Scan for the cell matching the given text and deliver its (X, Y) coordinate at center. 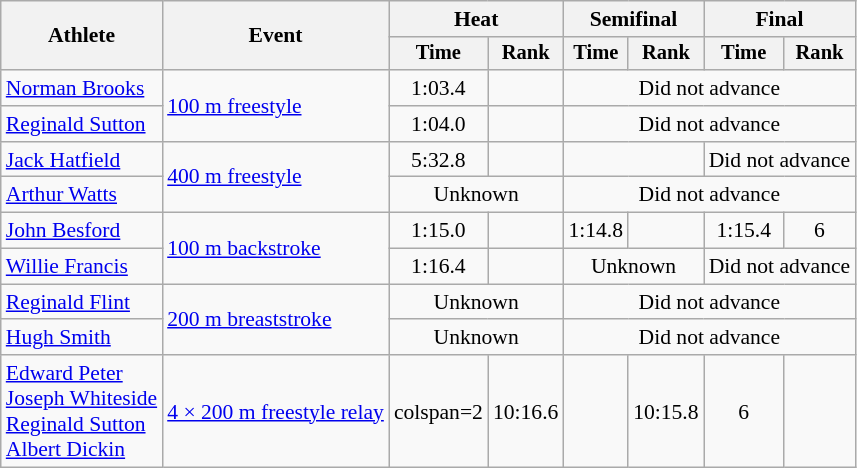
Event (276, 36)
1:15.0 (438, 231)
John Besford (82, 231)
5:32.8 (438, 160)
Norman Brooks (82, 88)
1:16.4 (438, 267)
1:03.4 (438, 88)
Reginald Flint (82, 302)
100 m backstroke (276, 248)
4 × 200 m freestyle relay (276, 411)
10:16.6 (526, 411)
400 m freestyle (276, 178)
Final (780, 19)
colspan=2 (438, 411)
1:15.4 (744, 231)
Hugh Smith (82, 338)
200 m breaststroke (276, 320)
1:04.0 (438, 124)
Arthur Watts (82, 195)
100 m freestyle (276, 106)
1:14.8 (596, 231)
Edward PeterJoseph WhitesideReginald SuttonAlbert Dickin (82, 411)
Semifinal (633, 19)
Athlete (82, 36)
Willie Francis (82, 267)
Jack Hatfield (82, 160)
10:15.8 (666, 411)
Heat (476, 19)
Reginald Sutton (82, 124)
